Scan for the cell matching the given text and deliver its [x, y] coordinate at center. 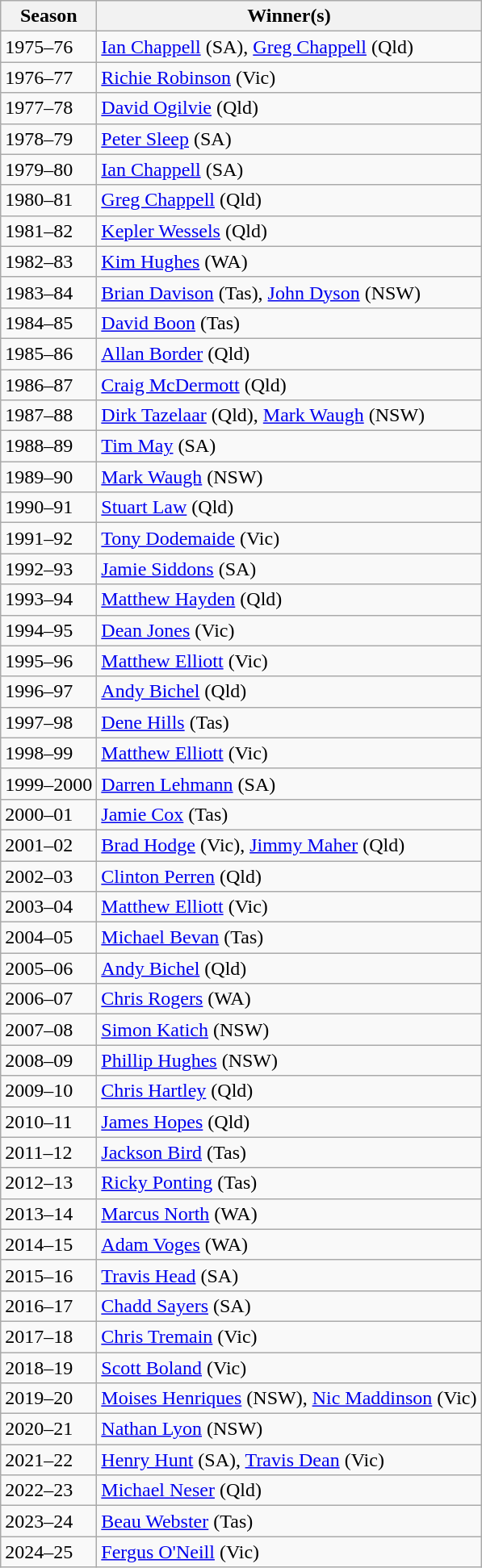
Ian Chappell (SA) [289, 169]
Allan Border (Qld) [289, 353]
Craig McDermott (Qld) [289, 385]
2004–05 [48, 938]
Fergus O'Neill (Vic) [289, 1552]
Dean Jones (Vic) [289, 630]
Brian Davison (Tas), John Dyson (NSW) [289, 292]
2000–01 [48, 814]
David Ogilvie (Qld) [289, 108]
2016–17 [48, 1306]
Tim May (SA) [289, 446]
Winner(s) [289, 16]
1984–85 [48, 323]
1993–94 [48, 600]
Chris Hartley (Qld) [289, 1091]
2021–22 [48, 1460]
Simon Katich (NSW) [289, 1030]
1977–78 [48, 108]
Jamie Cox (Tas) [289, 814]
1981–82 [48, 231]
1983–84 [48, 292]
Marcus North (WA) [289, 1214]
2022–23 [48, 1491]
1995–96 [48, 661]
1991–92 [48, 538]
2010–11 [48, 1122]
1996–97 [48, 692]
1978–79 [48, 139]
Michael Neser (Qld) [289, 1491]
1982–83 [48, 261]
Jamie Siddons (SA) [289, 569]
2014–15 [48, 1244]
Scott Boland (Vic) [289, 1368]
Travis Head (SA) [289, 1275]
1985–86 [48, 353]
2002–03 [48, 876]
Henry Hunt (SA), Travis Dean (Vic) [289, 1460]
Tony Dodemaide (Vic) [289, 538]
Chris Rogers (WA) [289, 999]
Matthew Hayden (Qld) [289, 600]
David Boon (Tas) [289, 323]
2019–20 [48, 1399]
1992–93 [48, 569]
2003–04 [48, 907]
1994–95 [48, 630]
Moises Henriques (NSW), Nic Maddinson (Vic) [289, 1399]
Season [48, 16]
Darren Lehmann (SA) [289, 784]
2009–10 [48, 1091]
1998–99 [48, 753]
2001–02 [48, 845]
2018–19 [48, 1368]
1987–88 [48, 416]
2020–21 [48, 1429]
Stuart Law (Qld) [289, 508]
Phillip Hughes (NSW) [289, 1060]
1990–91 [48, 508]
2005–06 [48, 968]
Jackson Bird (Tas) [289, 1152]
1988–89 [48, 446]
2012–13 [48, 1183]
Greg Chappell (Qld) [289, 200]
Mark Waugh (NSW) [289, 477]
Kim Hughes (WA) [289, 261]
1980–81 [48, 200]
Peter Sleep (SA) [289, 139]
2011–12 [48, 1152]
2024–25 [48, 1552]
Chris Tremain (Vic) [289, 1336]
1999–2000 [48, 784]
James Hopes (Qld) [289, 1122]
2006–07 [48, 999]
Kepler Wessels (Qld) [289, 231]
1997–98 [48, 722]
1989–90 [48, 477]
1975–76 [48, 47]
Adam Voges (WA) [289, 1244]
Richie Robinson (Vic) [289, 77]
Michael Bevan (Tas) [289, 938]
1976–77 [48, 77]
2017–18 [48, 1336]
Nathan Lyon (NSW) [289, 1429]
Beau Webster (Tas) [289, 1521]
Dene Hills (Tas) [289, 722]
2023–24 [48, 1521]
Chadd Sayers (SA) [289, 1306]
Ian Chappell (SA), Greg Chappell (Qld) [289, 47]
Ricky Ponting (Tas) [289, 1183]
2015–16 [48, 1275]
1986–87 [48, 385]
2007–08 [48, 1030]
Clinton Perren (Qld) [289, 876]
2008–09 [48, 1060]
1979–80 [48, 169]
Dirk Tazelaar (Qld), Mark Waugh (NSW) [289, 416]
Brad Hodge (Vic), Jimmy Maher (Qld) [289, 845]
2013–14 [48, 1214]
